From the cell containing the given text, extract its center point as (X, Y) coordinate. 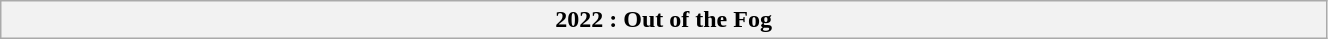
2022 : Out of the Fog (664, 20)
